Search for the cell housing the specified text and yield its [x, y] center coordinate. 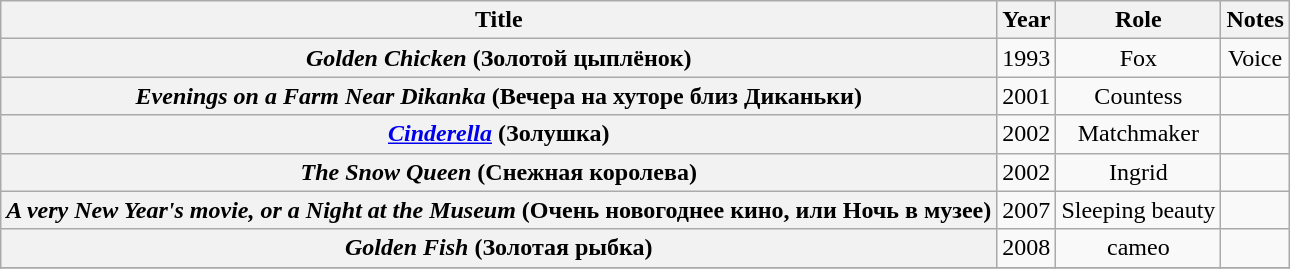
Evenings on a Farm Near Dikanka (Вечера на хуторе близ Диканьки) [499, 96]
Fox [1138, 58]
Voice [1255, 58]
2008 [1026, 248]
Cinderella (Золушка) [499, 134]
Countess [1138, 96]
cameo [1138, 248]
Ingrid [1138, 172]
A very New Year's movie, or a Night at the Museum (Очень новогоднее кино, или Ночь в музее) [499, 210]
Notes [1255, 20]
Title [499, 20]
Golden Chicken (Золотой цыплёнок) [499, 58]
Sleeping beauty [1138, 210]
Year [1026, 20]
The Snow Queen (Снежная королева) [499, 172]
Matchmaker [1138, 134]
1993 [1026, 58]
Golden Fish (Золотая рыбка) [499, 248]
2001 [1026, 96]
2007 [1026, 210]
Role [1138, 20]
